Provide the [X, Y] coordinate of the cell's center where the given text is located.  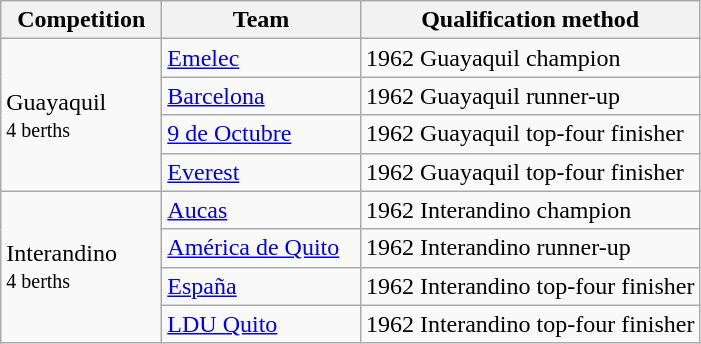
1962 Guayaquil champion [530, 58]
LDU Quito [262, 324]
1962 Guayaquil runner-up [530, 96]
Team [262, 20]
Aucas [262, 210]
1962 Interandino champion [530, 210]
Guayaquil4 berths [82, 115]
Emelec [262, 58]
Everest [262, 172]
España [262, 286]
Barcelona [262, 96]
Competition [82, 20]
Interandino4 berths [82, 267]
América de Quito [262, 248]
9 de Octubre [262, 134]
1962 Interandino runner-up [530, 248]
Qualification method [530, 20]
